Detect which cell encompasses the target text, then output its (X, Y) center coordinate. 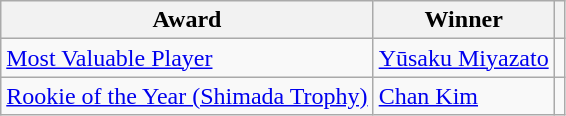
Rookie of the Year (Shimada Trophy) (187, 96)
Winner (464, 20)
Award (187, 20)
Chan Kim (464, 96)
Yūsaku Miyazato (464, 58)
Most Valuable Player (187, 58)
